Extract the [x, y] coordinate from the center of the cell holding the provided text.  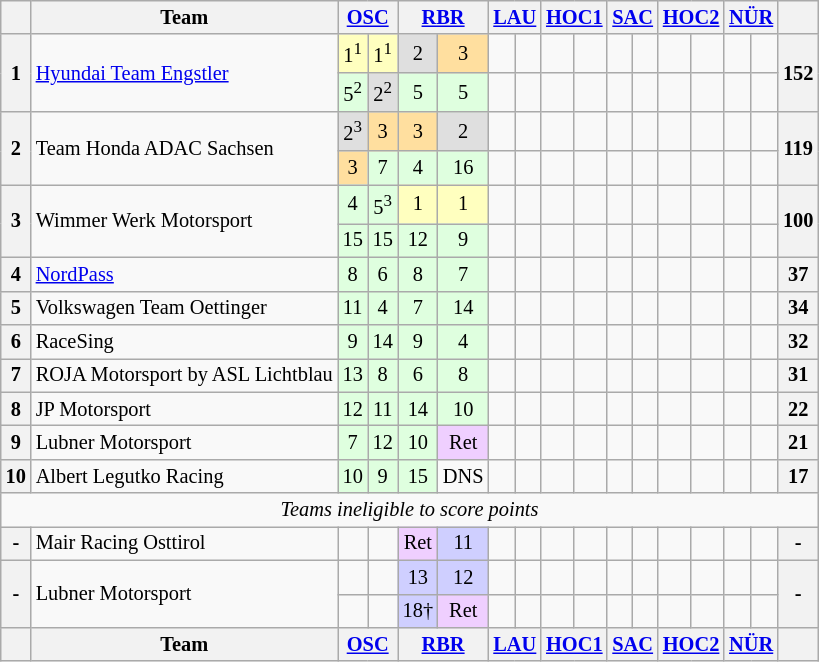
Teams ineligible to score points [410, 510]
100 [798, 222]
18† [418, 611]
37 [798, 274]
16 [463, 168]
Albert Legutko Racing [184, 476]
Volkswagen Team Oettinger [184, 308]
DNS [463, 476]
152 [798, 73]
JP Motorsport [184, 409]
17 [798, 476]
RaceSing [184, 341]
31 [798, 375]
Wimmer Werk Motorsport [184, 222]
Mair Racing Osttirol [184, 543]
Team Honda ADAC Sachsen [184, 148]
NordPass [184, 274]
Hyundai Team Engstler [184, 73]
52 [353, 92]
119 [798, 148]
32 [798, 341]
ROJA Motorsport by ASL Lichtblau [184, 375]
21 [798, 442]
53 [383, 204]
23 [353, 132]
34 [798, 308]
